Output the [x, y] coordinate of the center of the cell containing the given text.  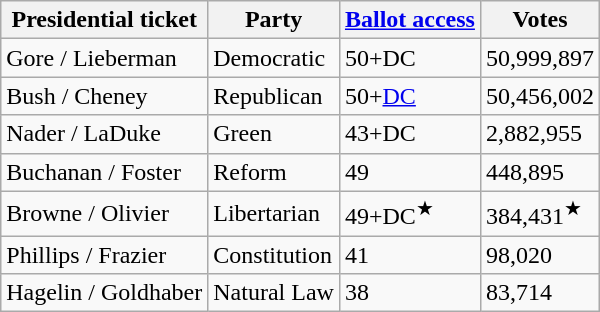
41 [410, 255]
Natural Law [274, 293]
49+DC★ [410, 214]
Votes [540, 20]
Browne / Olivier [104, 214]
2,882,955 [540, 134]
Ballot access [410, 20]
Libertarian [274, 214]
Republican [274, 96]
Reform [274, 172]
Buchanan / Foster [104, 172]
Green [274, 134]
448,895 [540, 172]
Presidential ticket [104, 20]
83,714 [540, 293]
Democratic [274, 58]
Nader / LaDuke [104, 134]
50,456,002 [540, 96]
50,999,897 [540, 58]
Hagelin / Goldhaber [104, 293]
38 [410, 293]
384,431★ [540, 214]
Gore / Lieberman [104, 58]
Party [274, 20]
Constitution [274, 255]
98,020 [540, 255]
Bush / Cheney [104, 96]
43+DC [410, 134]
49 [410, 172]
Phillips / Frazier [104, 255]
